Provide the [x, y] coordinate of the cell's center where the given text is located.  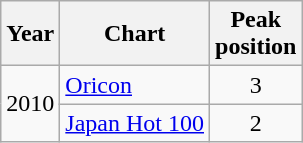
Chart [135, 34]
2010 [30, 104]
Year [30, 34]
Oricon [135, 85]
2 [256, 123]
Japan Hot 100 [135, 123]
3 [256, 85]
Peakposition [256, 34]
